Extract the (x, y) coordinate from the center of the cell holding the provided text.  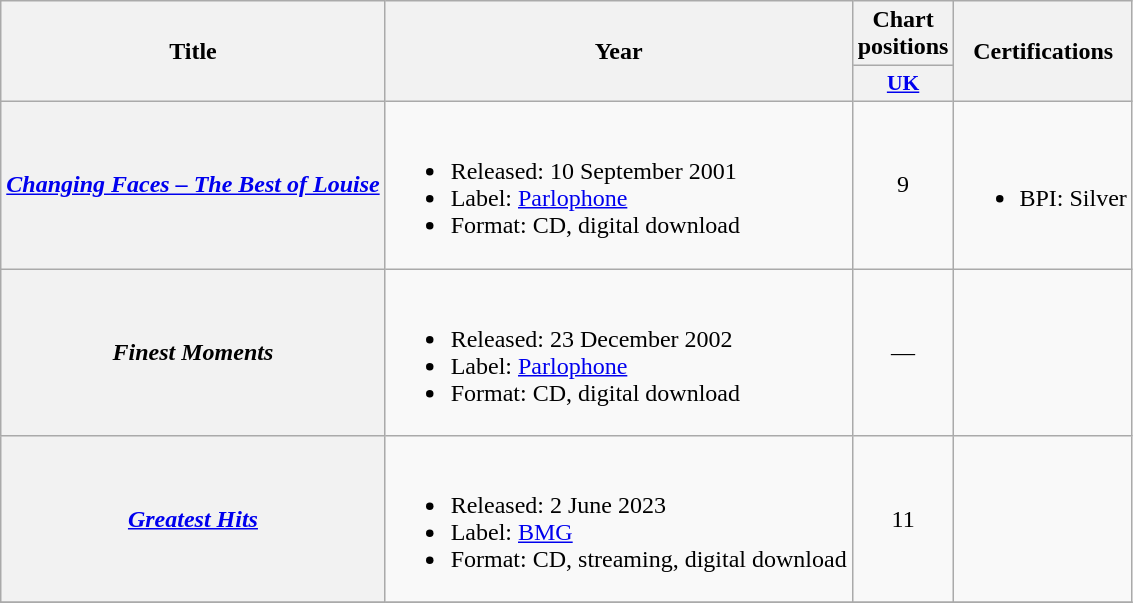
— (903, 352)
Released: 10 September 2001Label: ParlophoneFormat: CD, digital download (618, 184)
Chart positions (903, 34)
Title (193, 52)
9 (903, 184)
Finest Moments (193, 352)
Released: 2 June 2023Label: BMGFormat: CD, streaming, digital download (618, 520)
UK (903, 84)
Changing Faces – The Best of Louise (193, 184)
Greatest Hits (193, 520)
BPI: Silver (1043, 184)
Year (618, 52)
11 (903, 520)
Certifications (1043, 52)
Released: 23 December 2002Label: ParlophoneFormat: CD, digital download (618, 352)
